Scan for the cell matching the given text and deliver its (x, y) coordinate at center. 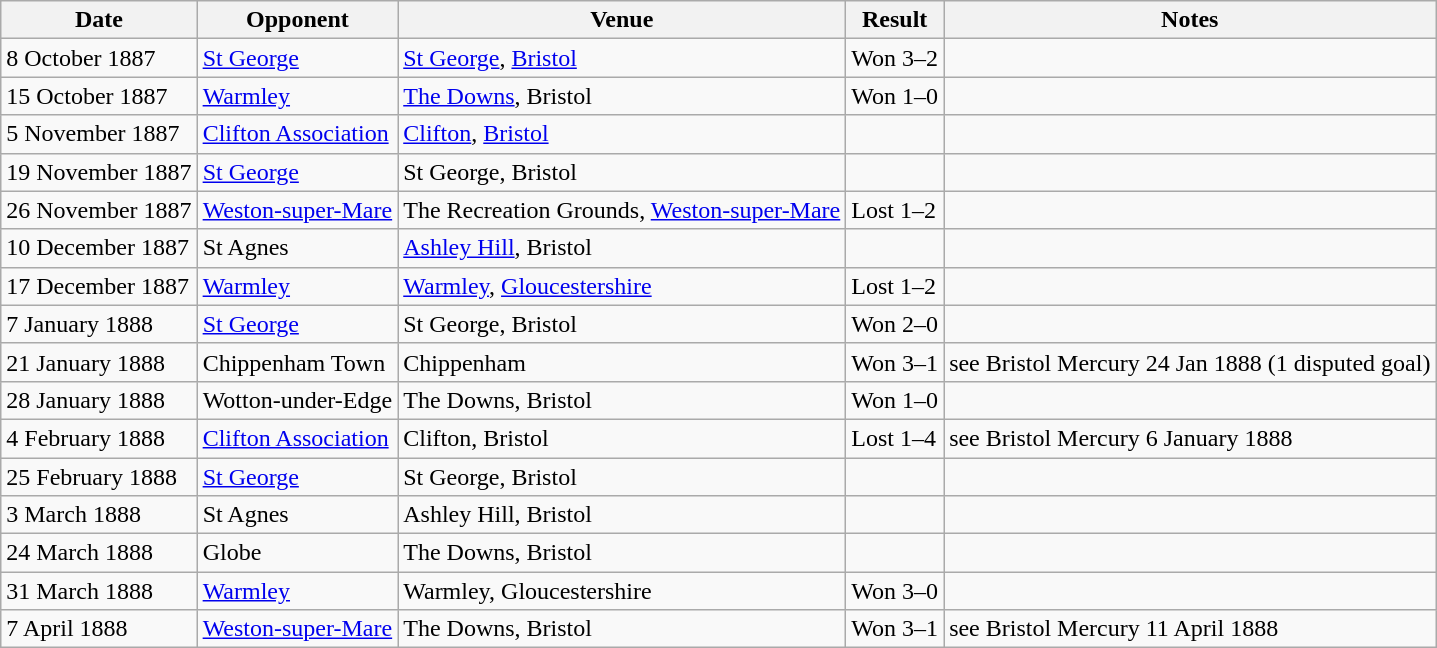
Chippenham (622, 362)
7 January 1888 (99, 324)
The Recreation Grounds, Weston-super-Mare (622, 210)
24 March 1888 (99, 553)
Globe (298, 553)
10 December 1887 (99, 248)
28 January 1888 (99, 400)
Lost 1–4 (895, 438)
Date (99, 20)
19 November 1887 (99, 172)
25 February 1888 (99, 477)
4 February 1888 (99, 438)
Notes (1190, 20)
Opponent (298, 20)
Wotton-under-Edge (298, 400)
31 March 1888 (99, 591)
5 November 1887 (99, 134)
Won 3–2 (895, 58)
see Bristol Mercury 11 April 1888 (1190, 629)
26 November 1887 (99, 210)
Won 3–0 (895, 591)
Won 2–0 (895, 324)
21 January 1888 (99, 362)
15 October 1887 (99, 96)
8 October 1887 (99, 58)
17 December 1887 (99, 286)
7 April 1888 (99, 629)
see Bristol Mercury 6 January 1888 (1190, 438)
3 March 1888 (99, 515)
see Bristol Mercury 24 Jan 1888 (1 disputed goal) (1190, 362)
Chippenham Town (298, 362)
Result (895, 20)
Venue (622, 20)
